Scan for the cell matching the given text and deliver its [x, y] coordinate at center. 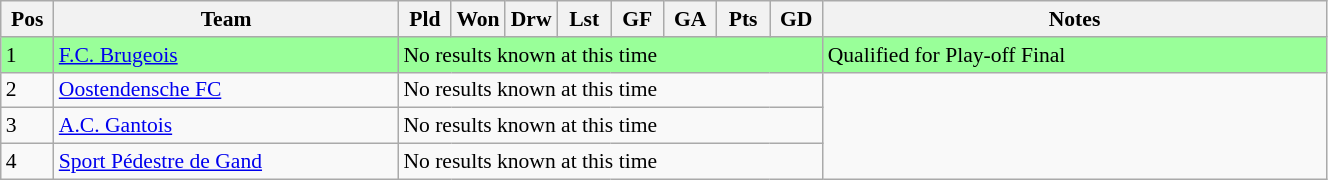
Pld [424, 19]
Lst [584, 19]
3 [28, 126]
F.C. Brugeois [226, 55]
4 [28, 162]
Team [226, 19]
Drw [532, 19]
GD [796, 19]
Won [478, 19]
Notes [1075, 19]
Pos [28, 19]
2 [28, 90]
Sport Pédestre de Gand [226, 162]
1 [28, 55]
A.C. Gantois [226, 126]
Qualified for Play-off Final [1075, 55]
Pts [744, 19]
GA [690, 19]
Oostendensche FC [226, 90]
GF [638, 19]
